Determine the [X, Y] coordinate at the center of the cell enclosing the given text.  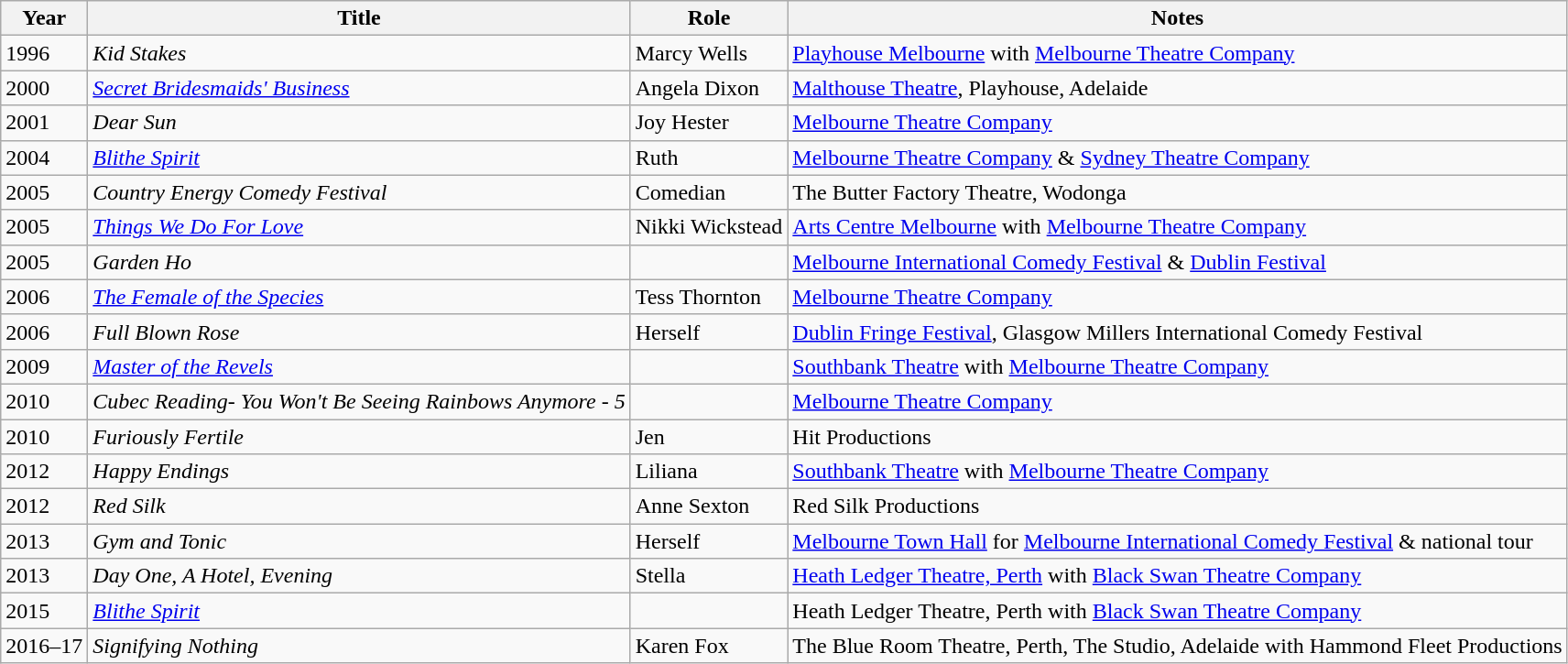
Nikki Wickstead [709, 227]
Signifying Nothing [359, 646]
Angela Dixon [709, 88]
Ruth [709, 158]
Kid Stakes [359, 53]
2016–17 [44, 646]
The Female of the Species [359, 297]
Karen Fox [709, 646]
Marcy Wells [709, 53]
2001 [44, 123]
Anne Sexton [709, 506]
Jen [709, 437]
The Butter Factory Theatre, Wodonga [1178, 192]
2000 [44, 88]
The Blue Room Theatre, Perth, The Studio, Adelaide with Hammond Fleet Productions [1178, 646]
Melbourne International Comedy Festival & Dublin Festival [1178, 262]
Country Energy Comedy Festival [359, 192]
Malthouse Theatre, Playhouse, Adelaide [1178, 88]
2004 [44, 158]
Master of the Revels [359, 366]
Hit Productions [1178, 437]
Stella [709, 576]
Liliana [709, 472]
Year [44, 18]
Red Silk Productions [1178, 506]
Dublin Fringe Festival, Glasgow Millers International Comedy Festival [1178, 332]
Melbourne Theatre Company & Sydney Theatre Company [1178, 158]
2009 [44, 366]
Arts Centre Melbourne with Melbourne Theatre Company [1178, 227]
1996 [44, 53]
Notes [1178, 18]
Tess Thornton [709, 297]
Title [359, 18]
Furiously Fertile [359, 437]
Full Blown Rose [359, 332]
2015 [44, 611]
Cubec Reading- You Won't Be Seeing Rainbows Anymore - 5 [359, 401]
Secret Bridesmaids' Business [359, 88]
Playhouse Melbourne with Melbourne Theatre Company [1178, 53]
Garden Ho [359, 262]
Gym and Tonic [359, 541]
Happy Endings [359, 472]
Dear Sun [359, 123]
Comedian [709, 192]
Day One, A Hotel, Evening [359, 576]
Joy Hester [709, 123]
Red Silk [359, 506]
Role [709, 18]
Melbourne Town Hall for Melbourne International Comedy Festival & national tour [1178, 541]
Things We Do For Love [359, 227]
